Provide the [x, y] coordinate of the cell's center where the given text is located.  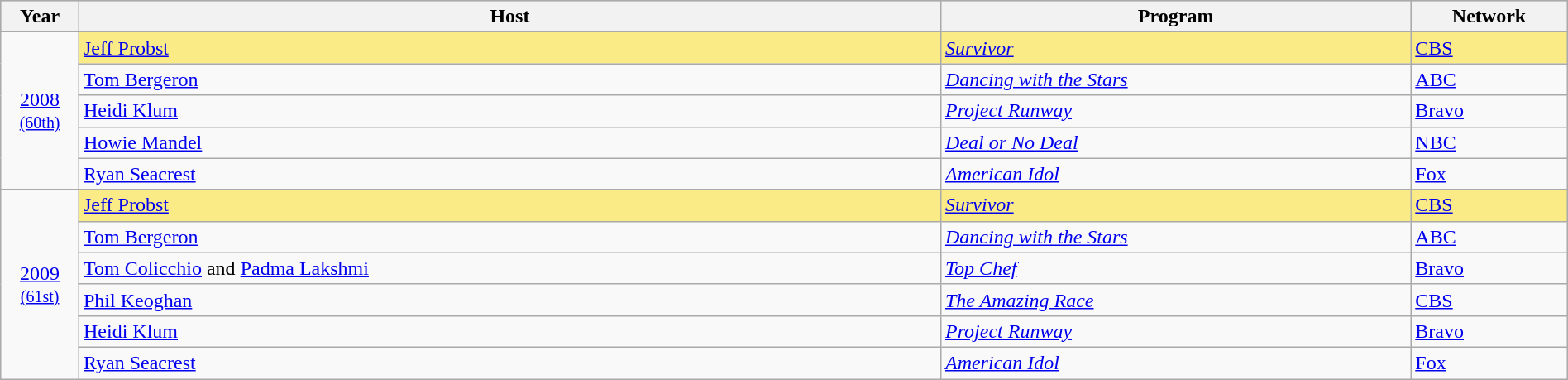
Host [509, 17]
Howie Mandel [509, 142]
Top Chef [1175, 268]
Program [1175, 17]
Phil Keoghan [509, 300]
Year [40, 17]
Network [1489, 17]
2008(60th) [40, 111]
2009(61st) [40, 284]
Deal or No Deal [1175, 142]
Tom Colicchio and Padma Lakshmi [509, 268]
NBC [1489, 142]
The Amazing Race [1175, 300]
